Extract the [x, y] coordinate from the center of the cell holding the provided text.  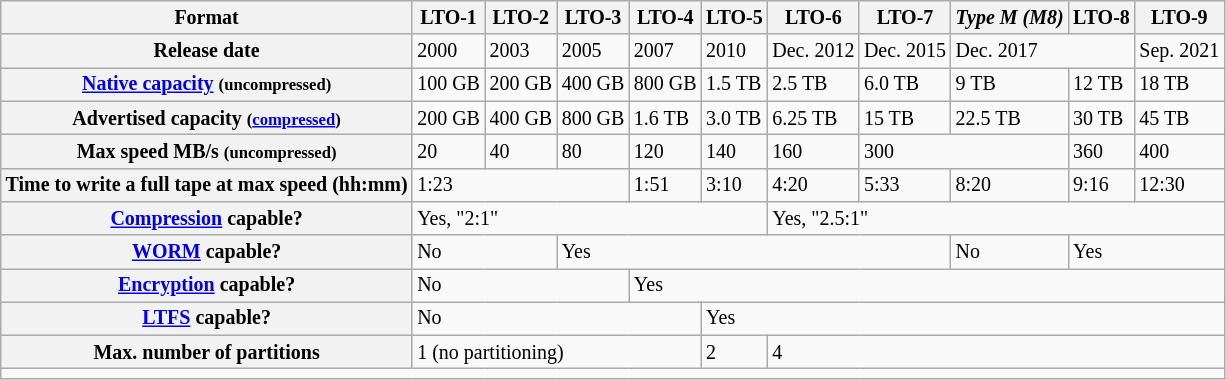
160 [814, 152]
22.5 TB [1010, 118]
Format [207, 18]
1:51 [665, 184]
4 [996, 352]
3:10 [734, 184]
6.25 TB [814, 118]
45 TB [1180, 118]
Dec. 2015 [905, 52]
LTO-7 [905, 18]
LTO-5 [734, 18]
30 TB [1101, 118]
8:20 [1010, 184]
12 TB [1101, 84]
Advertised capacity (compressed) [207, 118]
20 [448, 152]
Encryption capable? [207, 286]
Max. number of partitions [207, 352]
2005 [593, 52]
360 [1101, 152]
4:20 [814, 184]
LTO-9 [1180, 18]
80 [593, 152]
Yes, "2.5:1" [996, 218]
Dec. 2012 [814, 52]
Compression capable? [207, 218]
2003 [521, 52]
400 [1180, 152]
1:23 [520, 184]
Yes, "2:1" [590, 218]
Max speed MB/s (uncompressed) [207, 152]
2000 [448, 52]
15 TB [905, 118]
Dec. 2017 [1043, 52]
40 [521, 152]
300 [964, 152]
120 [665, 152]
LTO-3 [593, 18]
LTO-1 [448, 18]
Native capacity (uncompressed) [207, 84]
6.0 TB [905, 84]
LTO-2 [521, 18]
2010 [734, 52]
1.5 TB [734, 84]
Sep. 2021 [1180, 52]
LTO-4 [665, 18]
LTO-8 [1101, 18]
1 (no partitioning) [556, 352]
2.5 TB [814, 84]
1.6 TB [665, 118]
18 TB [1180, 84]
WORM capable? [207, 252]
100 GB [448, 84]
Release date [207, 52]
9 TB [1010, 84]
Type M (M8) [1010, 18]
9:16 [1101, 184]
2 [734, 352]
2007 [665, 52]
3.0 TB [734, 118]
LTO-6 [814, 18]
12:30 [1180, 184]
5:33 [905, 184]
Time to write a full tape at max speed (hh:mm) [207, 184]
140 [734, 152]
LTFS capable? [207, 318]
